Detect which cell encompasses the target text, then output its [x, y] center coordinate. 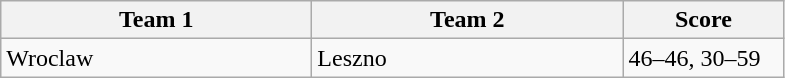
Team 1 [156, 20]
Score [704, 20]
46–46, 30–59 [704, 58]
Wroclaw [156, 58]
Team 2 [468, 20]
Leszno [468, 58]
